For the text-containing cell, return its midpoint in (X, Y) coordinate format. 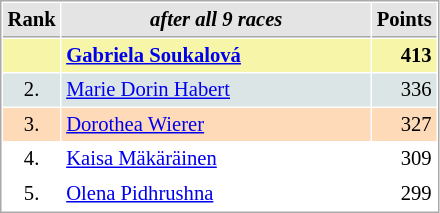
Rank (32, 20)
5. (32, 194)
2. (32, 90)
299 (404, 194)
Dorothea Wierer (216, 124)
413 (404, 56)
336 (404, 90)
309 (404, 158)
Kaisa Mäkäräinen (216, 158)
3. (32, 124)
4. (32, 158)
Marie Dorin Habert (216, 90)
after all 9 races (216, 20)
Points (404, 20)
Olena Pidhrushna (216, 194)
Gabriela Soukalová (216, 56)
327 (404, 124)
